Locate the cell with the specified text and output its (x, y) center coordinate. 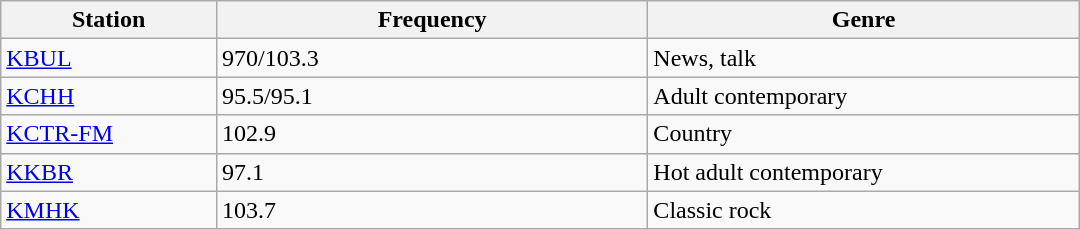
KCHH (109, 96)
Classic rock (864, 210)
970/103.3 (432, 58)
KBUL (109, 58)
Adult contemporary (864, 96)
Genre (864, 20)
97.1 (432, 172)
KMHK (109, 210)
Hot adult contemporary (864, 172)
102.9 (432, 134)
KKBR (109, 172)
Station (109, 20)
News, talk (864, 58)
95.5/95.1 (432, 96)
103.7 (432, 210)
Country (864, 134)
KCTR-FM (109, 134)
Frequency (432, 20)
